Scan for the cell matching the given text and deliver its [X, Y] coordinate at center. 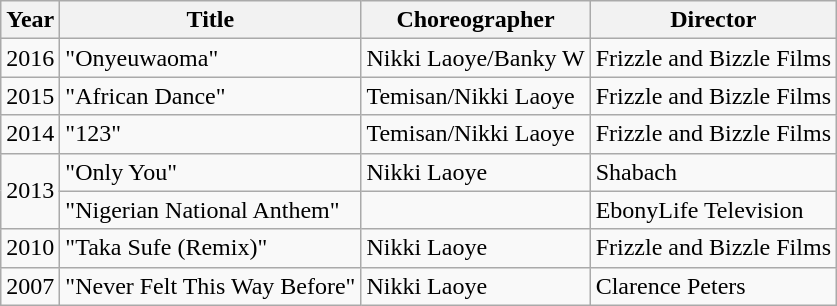
"Onyeuwaoma" [210, 58]
"Nigerian National Anthem" [210, 210]
Director [713, 20]
"Only You" [210, 172]
2010 [30, 248]
"123" [210, 134]
2013 [30, 191]
Choreographer [476, 20]
"Never Felt This Way Before" [210, 286]
Nikki Laoye/Banky W [476, 58]
2016 [30, 58]
2007 [30, 286]
"African Dance" [210, 96]
"Taka Sufe (Remix)" [210, 248]
Clarence Peters [713, 286]
2015 [30, 96]
2014 [30, 134]
Shabach [713, 172]
EbonyLife Television [713, 210]
Title [210, 20]
Year [30, 20]
